Provide the (X, Y) coordinate of the cell's center where the given text is located.  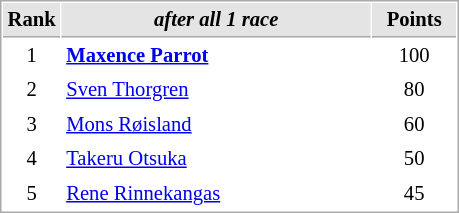
5 (32, 194)
Rank (32, 20)
Takeru Otsuka (216, 158)
80 (414, 90)
Mons Røisland (216, 124)
1 (32, 56)
Points (414, 20)
45 (414, 194)
after all 1 race (216, 20)
50 (414, 158)
4 (32, 158)
3 (32, 124)
Rene Rinnekangas (216, 194)
Maxence Parrot (216, 56)
60 (414, 124)
Sven Thorgren (216, 90)
100 (414, 56)
2 (32, 90)
